Locate the cell with the specified text and output its (x, y) center coordinate. 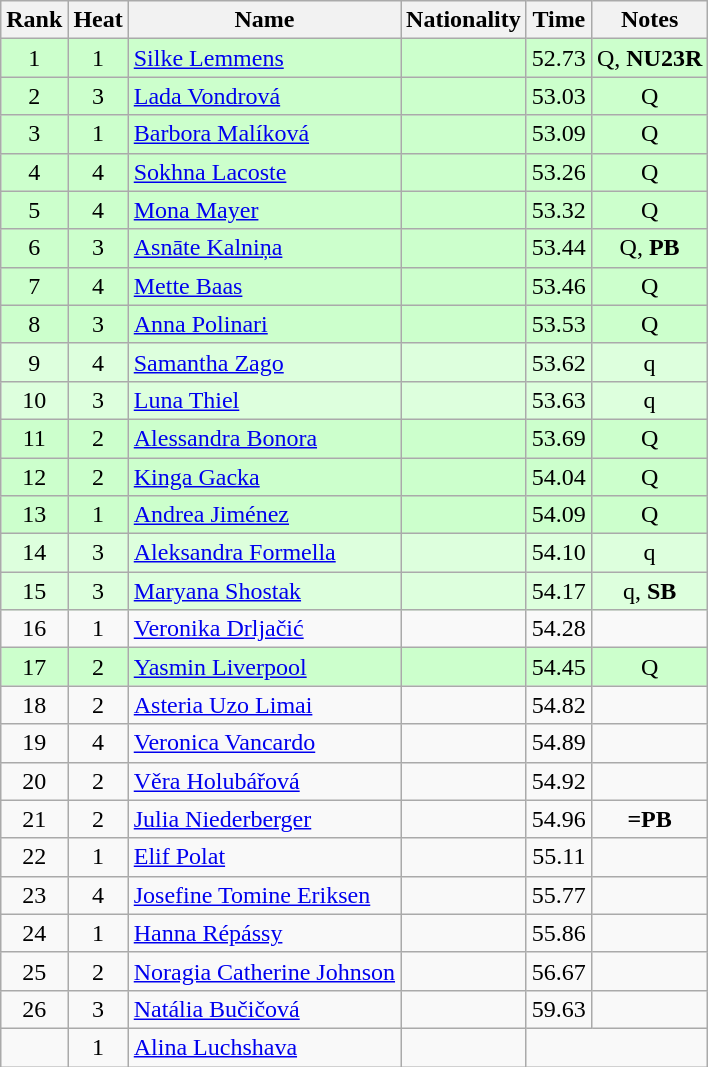
Hanna Répássy (264, 933)
Maryana Shostak (264, 591)
Heat (98, 20)
10 (34, 400)
52.73 (558, 58)
Sokhna Lacoste (264, 172)
6 (34, 248)
Mette Baas (264, 286)
9 (34, 362)
54.17 (558, 591)
53.46 (558, 286)
11 (34, 438)
Lada Vondrová (264, 96)
Q, PB (649, 248)
53.63 (558, 400)
14 (34, 553)
54.96 (558, 819)
54.92 (558, 781)
q, SB (649, 591)
26 (34, 1009)
Věra Holubářová (264, 781)
16 (34, 629)
55.77 (558, 895)
Kinga Gacka (264, 477)
Mona Mayer (264, 210)
17 (34, 667)
Anna Polinari (264, 324)
21 (34, 819)
20 (34, 781)
59.63 (558, 1009)
55.86 (558, 933)
Rank (34, 20)
53.09 (558, 134)
Yasmin Liverpool (264, 667)
13 (34, 515)
Veronica Vancardo (264, 743)
55.11 (558, 857)
53.44 (558, 248)
Notes (649, 20)
5 (34, 210)
Josefine Tomine Eriksen (264, 895)
53.26 (558, 172)
53.69 (558, 438)
Veronika Drljačić (264, 629)
Time (558, 20)
Nationality (464, 20)
Name (264, 20)
=PB (649, 819)
54.82 (558, 705)
Samantha Zago (264, 362)
22 (34, 857)
Luna Thiel (264, 400)
Asnāte Kalniņa (264, 248)
Alessandra Bonora (264, 438)
53.62 (558, 362)
Q, NU23R (649, 58)
Elif Polat (264, 857)
53.03 (558, 96)
12 (34, 477)
54.28 (558, 629)
Natália Bučičová (264, 1009)
Julia Niederberger (264, 819)
Andrea Jiménez (264, 515)
54.45 (558, 667)
53.53 (558, 324)
18 (34, 705)
19 (34, 743)
25 (34, 971)
Alina Luchshava (264, 1047)
54.09 (558, 515)
Aleksandra Formella (264, 553)
15 (34, 591)
24 (34, 933)
Silke Lemmens (264, 58)
54.04 (558, 477)
23 (34, 895)
Noragia Catherine Johnson (264, 971)
Asteria Uzo Limai (264, 705)
53.32 (558, 210)
Barbora Malíková (264, 134)
56.67 (558, 971)
7 (34, 286)
54.89 (558, 743)
8 (34, 324)
54.10 (558, 553)
